Locate the cell with the specified text and output its [x, y] center coordinate. 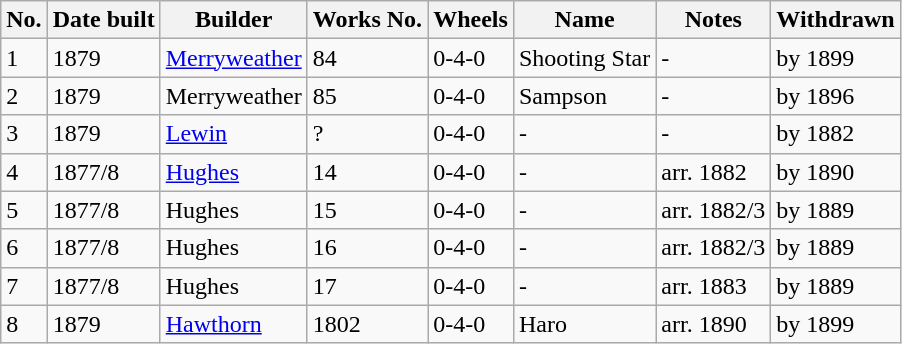
3 [24, 134]
1802 [367, 324]
arr. 1882 [714, 172]
by 1882 [836, 134]
Lewin [234, 134]
8 [24, 324]
? [367, 134]
Name [584, 20]
5 [24, 210]
85 [367, 96]
Works No. [367, 20]
arr. 1890 [714, 324]
84 [367, 58]
2 [24, 96]
Date built [104, 20]
Builder [234, 20]
6 [24, 248]
Notes [714, 20]
17 [367, 286]
Withdrawn [836, 20]
7 [24, 286]
Shooting Star [584, 58]
Wheels [471, 20]
Haro [584, 324]
Sampson [584, 96]
16 [367, 248]
14 [367, 172]
1 [24, 58]
4 [24, 172]
15 [367, 210]
by 1896 [836, 96]
No. [24, 20]
Hawthorn [234, 324]
arr. 1883 [714, 286]
by 1890 [836, 172]
